Search for the cell housing the specified text and yield its [X, Y] center coordinate. 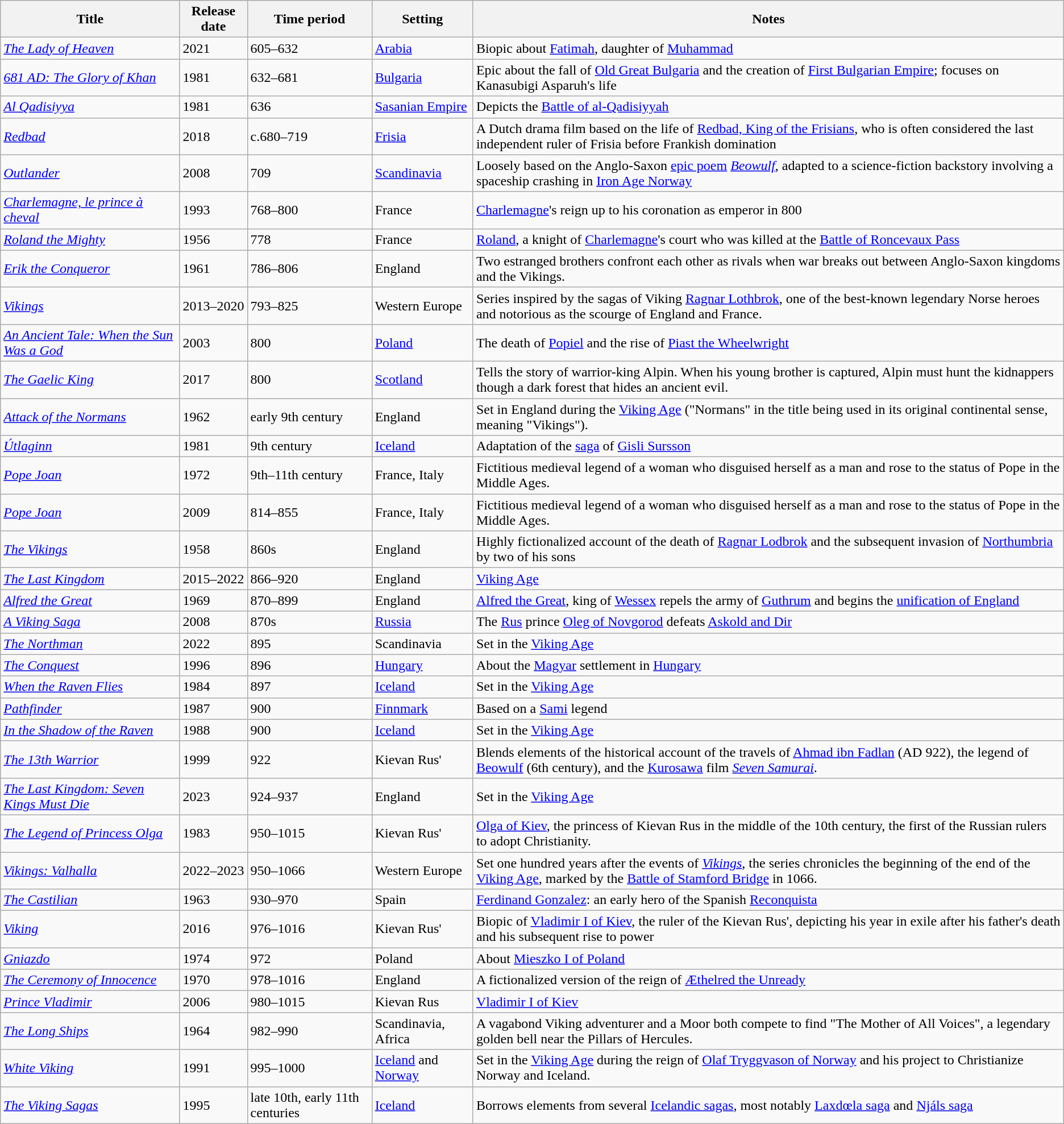
1970 [214, 980]
9th–11th century [309, 475]
Based on a Sami legend [768, 708]
976–1016 [309, 929]
Epic about the fall of Old Great Bulgaria and the creation of First Bulgarian Empire; focuses on Kanasubigi Asparuh's life [768, 77]
In the Shadow of the Raven [90, 730]
Highly fictionalized account of the death of Ragnar Lodbrok and the subsequent invasion of Northumbria by two of his sons [768, 549]
778 [309, 239]
2003 [214, 342]
Vikings [90, 306]
Olga of Kiev, the princess of Kievan Rus in the middle of the 10th century, the first of the Russian rulers to adopt Christianity. [768, 833]
1956 [214, 239]
The Vikings [90, 549]
897 [309, 687]
768–800 [309, 210]
The Last Kingdom: Seven Kings Must Die [90, 796]
950–1066 [309, 870]
972 [309, 959]
Bulgaria [422, 77]
1988 [214, 730]
Time period [309, 19]
A vagabond Viking adventurer and a Moor both compete to find "The Mother of All Voices", a legendary golden bell near the Pillars of Hercules. [768, 1031]
924–937 [309, 796]
636 [309, 107]
Set in the Viking Age during the reign of Olaf Tryggvason of Norway and his project to Christianize Norway and Iceland. [768, 1068]
605–632 [309, 48]
709 [309, 173]
Alfred the Great [90, 600]
early 9th century [309, 416]
860s [309, 549]
Alfred the Great, king of Wessex repels the army of Guthrum and begins the unification of England [768, 600]
Setting [422, 19]
Depicts the Battle of al-Qadisiyyah [768, 107]
The Northman [90, 644]
A fictionalized version of the reign of Æthelred the Unready [768, 980]
786–806 [309, 268]
The Ceremony of Innocence [90, 980]
1964 [214, 1031]
Borrows elements from several Icelandic sagas, most notably Laxdœla saga and Njáls saga [768, 1105]
The 13th Warrior [90, 760]
870s [309, 622]
Vikings: Valhalla [90, 870]
866–920 [309, 579]
Finnmark [422, 708]
The Viking Sagas [90, 1105]
Al Qadisiyya [90, 107]
2009 [214, 513]
Spain [422, 900]
Útlaginn [90, 446]
A Viking Saga [90, 622]
1999 [214, 760]
1984 [214, 687]
Vladimir I of Kiev [768, 1002]
About Mieszko I of Poland [768, 959]
Release date [214, 19]
Prince Vladimir [90, 1002]
632–681 [309, 77]
1963 [214, 900]
9th century [309, 446]
978–1016 [309, 980]
Charlemagne's reign up to his coronation as emperor in 800 [768, 210]
The Legend of Princess Olga [90, 833]
Sasanian Empire [422, 107]
1987 [214, 708]
Ferdinand Gonzalez: an early hero of the Spanish Reconquista [768, 900]
814–855 [309, 513]
Gniazdo [90, 959]
The Last Kingdom [90, 579]
The Castilian [90, 900]
Frisia [422, 136]
The death of Popiel and the rise of Piast the Wheelwright [768, 342]
Roland, a knight of Charlemagne's court who was killed at the Battle of Roncevaux Pass [768, 239]
The Conquest [90, 665]
995–1000 [309, 1068]
1969 [214, 600]
Pathfinder [90, 708]
895 [309, 644]
Hungary [422, 665]
Kievan Rus [422, 1002]
Biopic about Fatimah, daughter of Muhammad [768, 48]
Notes [768, 19]
Outlander [90, 173]
Iceland and Norway [422, 1068]
Russia [422, 622]
About the Magyar settlement in Hungary [768, 665]
2013–2020 [214, 306]
896 [309, 665]
Roland the Mighty [90, 239]
Charlemagne, le prince à cheval [90, 210]
1995 [214, 1105]
2016 [214, 929]
1996 [214, 665]
1972 [214, 475]
The Rus prince Oleg of Novgorod defeats Askold and Dir [768, 622]
Two estranged brothers confront each other as rivals when war breaks out between Anglo-Saxon kingdoms and the Vikings. [768, 268]
922 [309, 760]
Redbad [90, 136]
c.680–719 [309, 136]
Viking Age [768, 579]
Title [90, 19]
Loosely based on the Anglo-Saxon epic poem Beowulf, adapted to a science-fiction backstory involving a spaceship crashing in Iron Age Norway [768, 173]
793–825 [309, 306]
Set in England during the Viking Age ("Normans" in the title being used in its original continental sense, meaning "Vikings"). [768, 416]
Scotland [422, 380]
Viking [90, 929]
Scandinavia, Africa [422, 1031]
1961 [214, 268]
1991 [214, 1068]
2022 [214, 644]
930–970 [309, 900]
1993 [214, 210]
2023 [214, 796]
1958 [214, 549]
The Lady of Heaven [90, 48]
681 AD: The Glory of Khan [90, 77]
Erik the Conqueror [90, 268]
White Viking [90, 1068]
2015–2022 [214, 579]
The Gaelic King [90, 380]
2022–2023 [214, 870]
950–1015 [309, 833]
When the Raven Flies [90, 687]
Arabia [422, 48]
980–1015 [309, 1002]
late 10th, early 11th centuries [309, 1105]
Biopic of Vladimir I of Kiev, the ruler of the Kievan Rus', depicting his year in exile after his father's death and his subsequent rise to power [768, 929]
2006 [214, 1002]
Adaptation of the saga of Gisli Sursson [768, 446]
An Ancient Tale: When the Sun Was a God [90, 342]
1983 [214, 833]
982–990 [309, 1031]
The Long Ships [90, 1031]
1974 [214, 959]
Attack of the Normans [90, 416]
2021 [214, 48]
870–899 [309, 600]
1962 [214, 416]
2017 [214, 380]
2018 [214, 136]
